Scan for the cell matching the given text and deliver its [X, Y] coordinate at center. 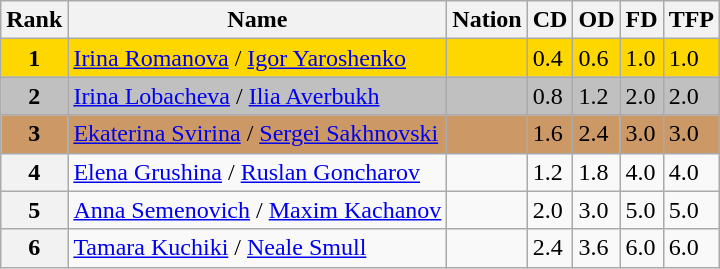
Ekaterina Svirina / Sergei Sakhnovski [258, 134]
Tamara Kuchiki / Neale Smull [258, 248]
Name [258, 20]
1.8 [596, 172]
0.4 [550, 58]
0.6 [596, 58]
TFP [691, 20]
5 [34, 210]
6 [34, 248]
Nation [487, 20]
0.8 [550, 96]
4 [34, 172]
CD [550, 20]
3.6 [596, 248]
FD [642, 20]
Elena Grushina / Ruslan Goncharov [258, 172]
3 [34, 134]
1 [34, 58]
1.6 [550, 134]
Irina Lobacheva / Ilia Averbukh [258, 96]
Anna Semenovich / Maxim Kachanov [258, 210]
OD [596, 20]
2 [34, 96]
Rank [34, 20]
Irina Romanova / Igor Yaroshenko [258, 58]
